Determine the (X, Y) coordinate at the center of the cell enclosing the given text.  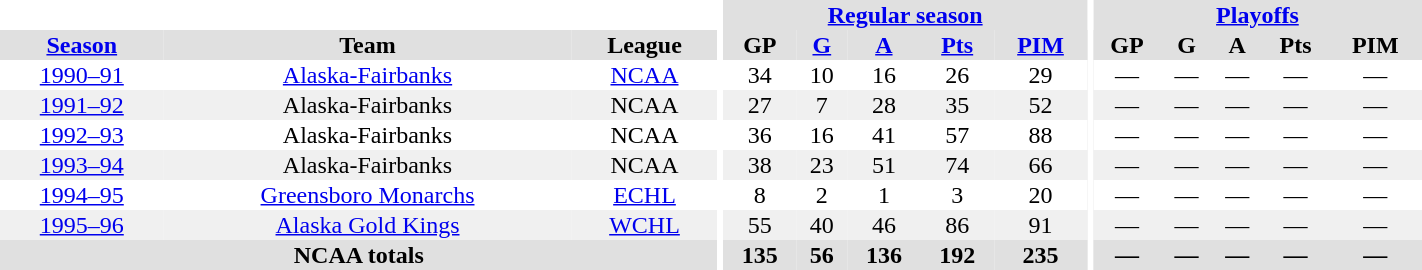
10 (822, 75)
38 (760, 165)
135 (760, 255)
WCHL (644, 225)
46 (884, 225)
55 (760, 225)
52 (1040, 105)
57 (958, 135)
3 (958, 195)
1993–94 (82, 165)
1991–92 (82, 105)
Alaska Gold Kings (368, 225)
66 (1040, 165)
Season (82, 45)
Greensboro Monarchs (368, 195)
51 (884, 165)
1 (884, 195)
34 (760, 75)
League (644, 45)
8 (760, 195)
86 (958, 225)
2 (822, 195)
28 (884, 105)
74 (958, 165)
36 (760, 135)
35 (958, 105)
1992–93 (82, 135)
Team (368, 45)
Regular season (905, 15)
41 (884, 135)
88 (1040, 135)
23 (822, 165)
7 (822, 105)
91 (1040, 225)
56 (822, 255)
1990–91 (82, 75)
ECHL (644, 195)
Playoffs (1258, 15)
26 (958, 75)
136 (884, 255)
192 (958, 255)
27 (760, 105)
1995–96 (82, 225)
29 (1040, 75)
20 (1040, 195)
1994–95 (82, 195)
40 (822, 225)
NCAA totals (359, 255)
235 (1040, 255)
